Provide the (X, Y) coordinate of the cell's center where the given text is located.  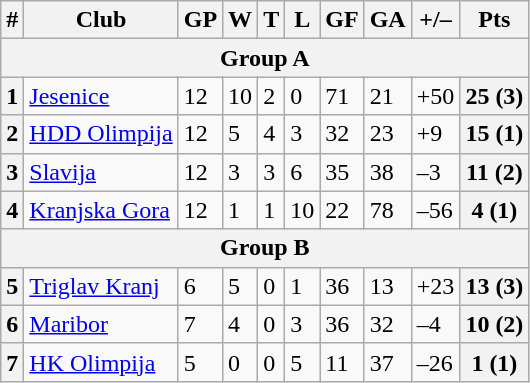
–4 (436, 324)
GP (200, 20)
+23 (436, 286)
GA (388, 20)
# (12, 20)
78 (388, 210)
GF (342, 20)
Club (101, 20)
1 (1) (494, 362)
11 (2) (494, 172)
HK Olimpija (101, 362)
71 (342, 96)
13 (388, 286)
Triglav Kranj (101, 286)
38 (388, 172)
+50 (436, 96)
Jesenice (101, 96)
4 (1) (494, 210)
HDD Olimpija (101, 134)
Kranjska Gora (101, 210)
+/– (436, 20)
35 (342, 172)
–3 (436, 172)
Group A (265, 58)
37 (388, 362)
15 (1) (494, 134)
L (302, 20)
13 (3) (494, 286)
10 (2) (494, 324)
22 (342, 210)
23 (388, 134)
W (240, 20)
21 (388, 96)
–26 (436, 362)
25 (3) (494, 96)
T (272, 20)
+9 (436, 134)
Group B (265, 248)
Pts (494, 20)
Slavija (101, 172)
–56 (436, 210)
Maribor (101, 324)
11 (342, 362)
